Search for the cell housing the specified text and yield its [x, y] center coordinate. 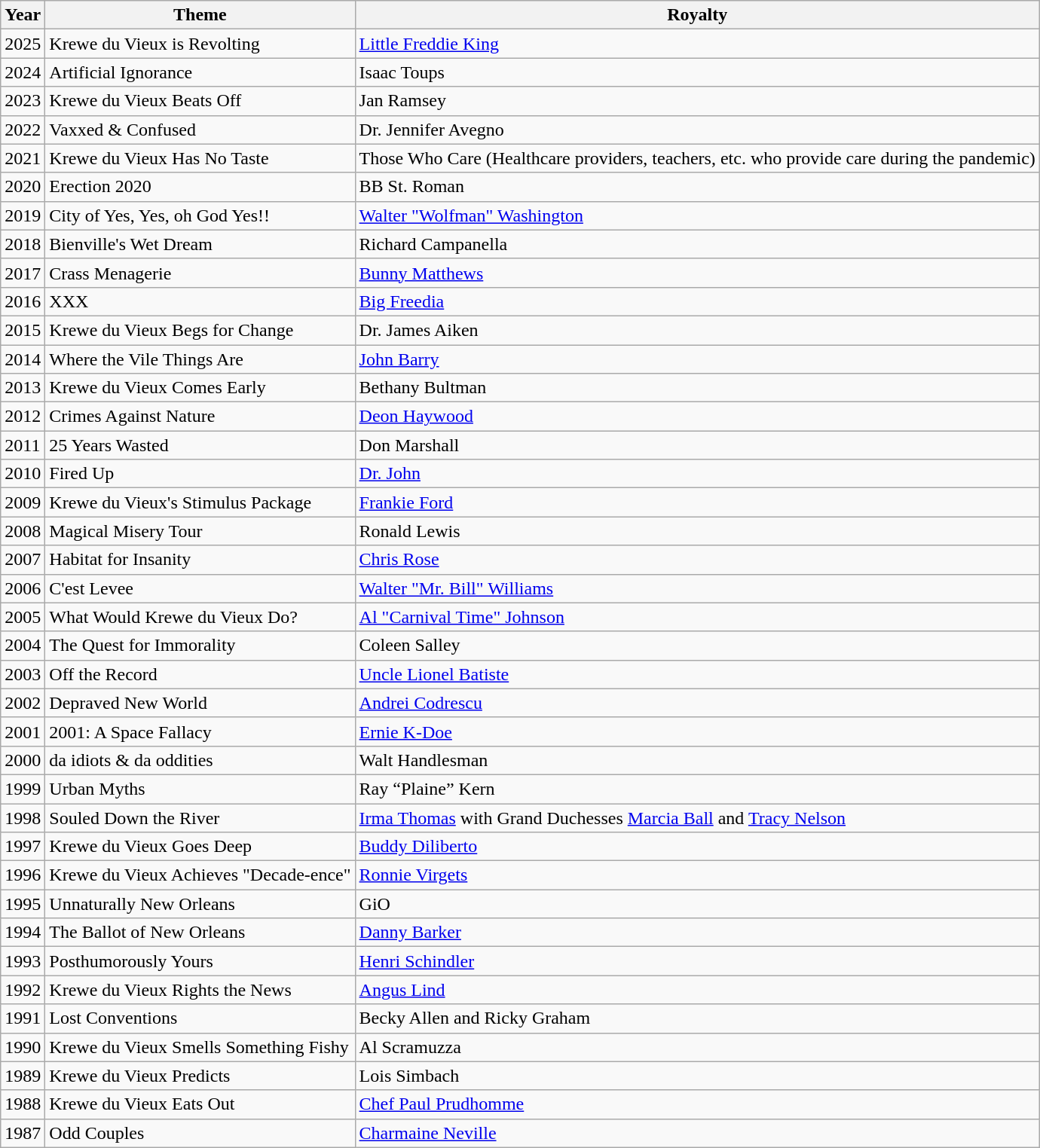
2023 [23, 101]
Odd Couples [200, 1133]
Lois Simbach [697, 1076]
1989 [23, 1076]
Krewe du Vieux Achieves "Decade-ence" [200, 875]
Crimes Against Nature [200, 417]
2002 [23, 703]
Where the Vile Things Are [200, 359]
Frankie Ford [697, 502]
Uncle Lionel Batiste [697, 674]
2013 [23, 388]
2006 [23, 588]
Magical Misery Tour [200, 531]
Those Who Care (Healthcare providers, teachers, etc. who provide care during the pandemic) [697, 158]
Bethany Bultman [697, 388]
Krewe du Vieux Predicts [200, 1076]
Krewe du Vieux Smells Something Fishy [200, 1047]
Deon Haywood [697, 417]
1991 [23, 1018]
Erection 2020 [200, 187]
1992 [23, 990]
2011 [23, 445]
The Quest for Immorality [200, 646]
2012 [23, 417]
2016 [23, 301]
2019 [23, 215]
Vaxxed & Confused [200, 130]
2000 [23, 760]
Krewe du Vieux is Revolting [200, 44]
2007 [23, 560]
Henri Schindler [697, 961]
Al Scramuzza [697, 1047]
Big Freedia [697, 301]
XXX [200, 301]
Krewe du Vieux's Stimulus Package [200, 502]
Chris Rose [697, 560]
Bienville's Wet Dream [200, 244]
2017 [23, 273]
Danny Barker [697, 933]
Walt Handlesman [697, 760]
Chef Paul Prudhomme [697, 1104]
1988 [23, 1104]
Theme [200, 15]
City of Yes, Yes, oh God Yes!! [200, 215]
2001 [23, 731]
Isaac Toups [697, 72]
1995 [23, 904]
Krewe du Vieux Rights the News [200, 990]
Krewe du Vieux Eats Out [200, 1104]
Bunny Matthews [697, 273]
2009 [23, 502]
Lost Conventions [200, 1018]
Coleen Salley [697, 646]
2008 [23, 531]
2020 [23, 187]
What Would Krewe du Vieux Do? [200, 617]
2025 [23, 44]
1999 [23, 789]
1987 [23, 1133]
Krewe du Vieux Beats Off [200, 101]
Ronnie Virgets [697, 875]
Off the Record [200, 674]
GiO [697, 904]
Richard Campanella [697, 244]
Habitat for Insanity [200, 560]
Krewe du Vieux Goes Deep [200, 847]
Jan Ramsey [697, 101]
2003 [23, 674]
2024 [23, 72]
Krewe du Vieux Has No Taste [200, 158]
da idiots & da oddities [200, 760]
Dr. John [697, 474]
Walter "Mr. Bill" Williams [697, 588]
Krewe du Vieux Comes Early [200, 388]
Posthumorously Yours [200, 961]
2010 [23, 474]
Irma Thomas with Grand Duchesses Marcia Ball and Tracy Nelson [697, 817]
Dr. Jennifer Avegno [697, 130]
1997 [23, 847]
C'est Levee [200, 588]
Crass Menagerie [200, 273]
2004 [23, 646]
Becky Allen and Ricky Graham [697, 1018]
Artificial Ignorance [200, 72]
Andrei Codrescu [697, 703]
Urban Myths [200, 789]
2021 [23, 158]
1994 [23, 933]
1993 [23, 961]
Don Marshall [697, 445]
Royalty [697, 15]
Dr. James Aiken [697, 330]
Charmaine Neville [697, 1133]
1998 [23, 817]
Walter "Wolfman" Washington [697, 215]
Buddy Diliberto [697, 847]
2015 [23, 330]
25 Years Wasted [200, 445]
Unnaturally New Orleans [200, 904]
2005 [23, 617]
Angus Lind [697, 990]
2022 [23, 130]
2014 [23, 359]
Ray “Plaine” Kern [697, 789]
John Barry [697, 359]
Year [23, 15]
1996 [23, 875]
The Ballot of New Orleans [200, 933]
Ronald Lewis [697, 531]
BB St. Roman [697, 187]
2001: A Space Fallacy [200, 731]
Ernie K-Doe [697, 731]
Krewe du Vieux Begs for Change [200, 330]
2018 [23, 244]
Depraved New World [200, 703]
Al "Carnival Time" Johnson [697, 617]
Souled Down the River [200, 817]
Fired Up [200, 474]
Little Freddie King [697, 44]
1990 [23, 1047]
